For the text-containing cell, return its midpoint in [x, y] coordinate format. 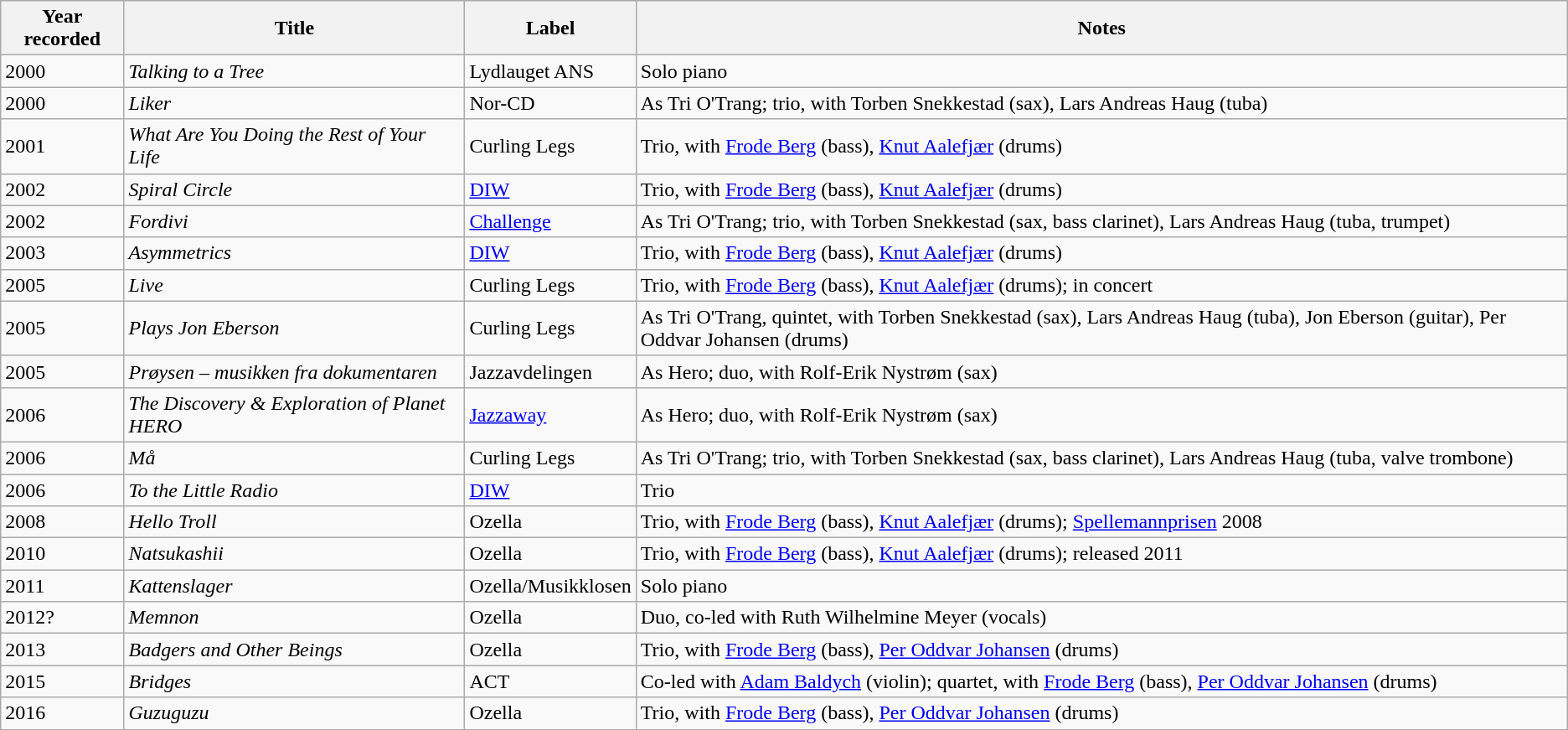
2008 [62, 522]
Talking to a Tree [295, 71]
The Discovery & Exploration of Planet HERO [295, 414]
2012? [62, 618]
Må [295, 458]
Trio [1101, 490]
2013 [62, 650]
2011 [62, 586]
Co-led with Adam Baldych (violin); quartet, with Frode Berg (bass), Per Oddvar Johansen (drums) [1101, 681]
Jazzavdelingen [550, 371]
Fordivi [295, 221]
As Tri O'Trang; trio, with Torben Snekkestad (sax), Lars Andreas Haug (tuba) [1101, 103]
Kattenslager [295, 586]
2015 [62, 681]
ACT [550, 681]
As Tri O'Trang; trio, with Torben Snekkestad (sax, bass clarinet), Lars Andreas Haug (tuba, valve trombone) [1101, 458]
Liker [295, 103]
Live [295, 285]
As Tri O'Trang, quintet, with Torben Snekkestad (sax), Lars Andreas Haug (tuba), Jon Eberson (guitar), Per Oddvar Johansen (drums) [1101, 329]
Natsukashii [295, 554]
Title [295, 28]
As Tri O'Trang; trio, with Torben Snekkestad (sax, bass clarinet), Lars Andreas Haug (tuba, trumpet) [1101, 221]
Jazzaway [550, 414]
Memnon [295, 618]
Guzuguzu [295, 713]
Lydlauget ANS [550, 71]
Trio, with Frode Berg (bass), Knut Aalefjær (drums); in concert [1101, 285]
Hello Troll [295, 522]
2016 [62, 713]
To the Little Radio [295, 490]
Nor-CD [550, 103]
What Are You Doing the Rest of Your Life [295, 146]
Challenge [550, 221]
Label [550, 28]
Badgers and Other Beings [295, 650]
2010 [62, 554]
Prøysen – musikken fra dokumentaren [295, 371]
Asymmetrics [295, 253]
Plays Jon Eberson [295, 329]
Notes [1101, 28]
Duo, co-led with Ruth Wilhelmine Meyer (vocals) [1101, 618]
Ozella/Musikklosen [550, 586]
Trio, with Frode Berg (bass), Knut Aalefjær (drums); Spellemannprisen 2008 [1101, 522]
2001 [62, 146]
Spiral Circle [295, 189]
Bridges [295, 681]
2003 [62, 253]
Year recorded [62, 28]
Trio, with Frode Berg (bass), Knut Aalefjær (drums); released 2011 [1101, 554]
